Scan for the cell matching the given text and deliver its [X, Y] coordinate at center. 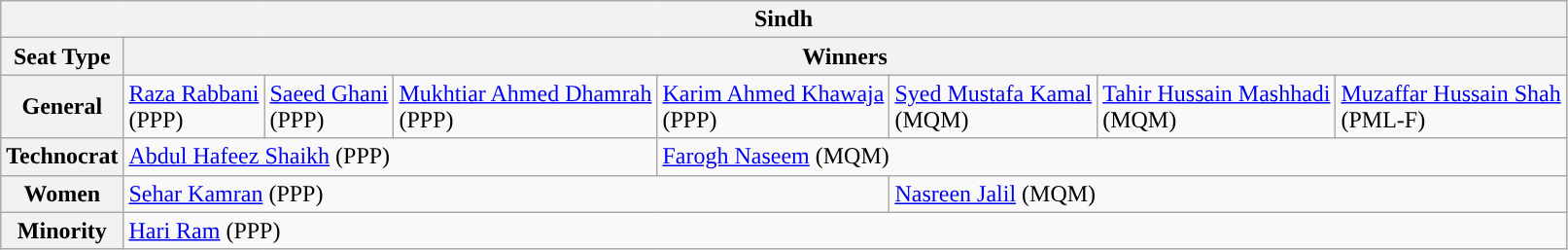
Mukhtiar Ahmed Dhamrah(PPP) [525, 107]
Seat Type [62, 56]
Minority [62, 231]
Muzaffar Hussain Shah(PML-F) [1450, 107]
Karim Ahmed Khawaja(PPP) [774, 107]
Saeed Ghani(PPP) [329, 107]
Abdul Hafeez Shaikh (PPP) [391, 157]
Farogh Naseem (MQM) [1112, 157]
Women [62, 194]
Hari Ram (PPP) [845, 231]
Tahir Hussain Mashhadi(MQM) [1217, 107]
Winners [845, 56]
Nasreen Jalil (MQM) [1228, 194]
General [62, 107]
Sehar Kamran (PPP) [506, 194]
Syed Mustafa Kamal(MQM) [993, 107]
Sindh [784, 19]
Technocrat [62, 157]
Raza Rabbani(PPP) [194, 107]
